Return (X, Y) of the center of cell containing provided text 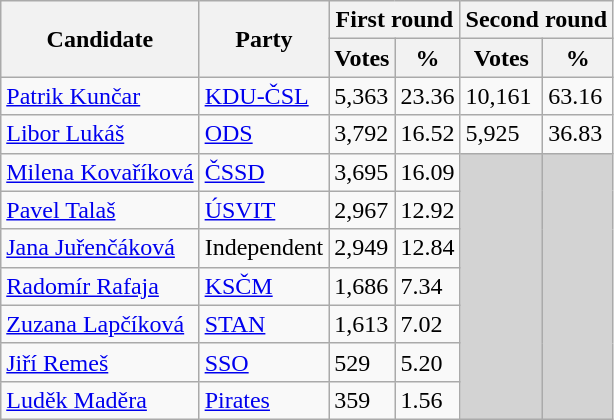
7.34 (428, 286)
ÚSVIT (264, 210)
Patrik Kunčar (100, 96)
12.92 (428, 210)
Second round (536, 20)
ODS (264, 134)
Pirates (264, 400)
529 (362, 362)
First round (394, 20)
Milena Kovaříková (100, 172)
KSČM (264, 286)
Zuzana Lapčíková (100, 324)
Pavel Talaš (100, 210)
5,363 (362, 96)
3,695 (362, 172)
16.52 (428, 134)
Libor Lukáš (100, 134)
Candidate (100, 39)
Jiří Remeš (100, 362)
STAN (264, 324)
359 (362, 400)
Party (264, 39)
SSO (264, 362)
2,967 (362, 210)
Independent (264, 248)
Luděk Maděra (100, 400)
23.36 (428, 96)
63.16 (578, 96)
36.83 (578, 134)
3,792 (362, 134)
ČSSD (264, 172)
1,686 (362, 286)
16.09 (428, 172)
5.20 (428, 362)
1.56 (428, 400)
5,925 (502, 134)
2,949 (362, 248)
Radomír Rafaja (100, 286)
Jana Juřenčáková (100, 248)
1,613 (362, 324)
KDU-ČSL (264, 96)
12.84 (428, 248)
7.02 (428, 324)
10,161 (502, 96)
